Locate the cell with the specified text and output its (X, Y) center coordinate. 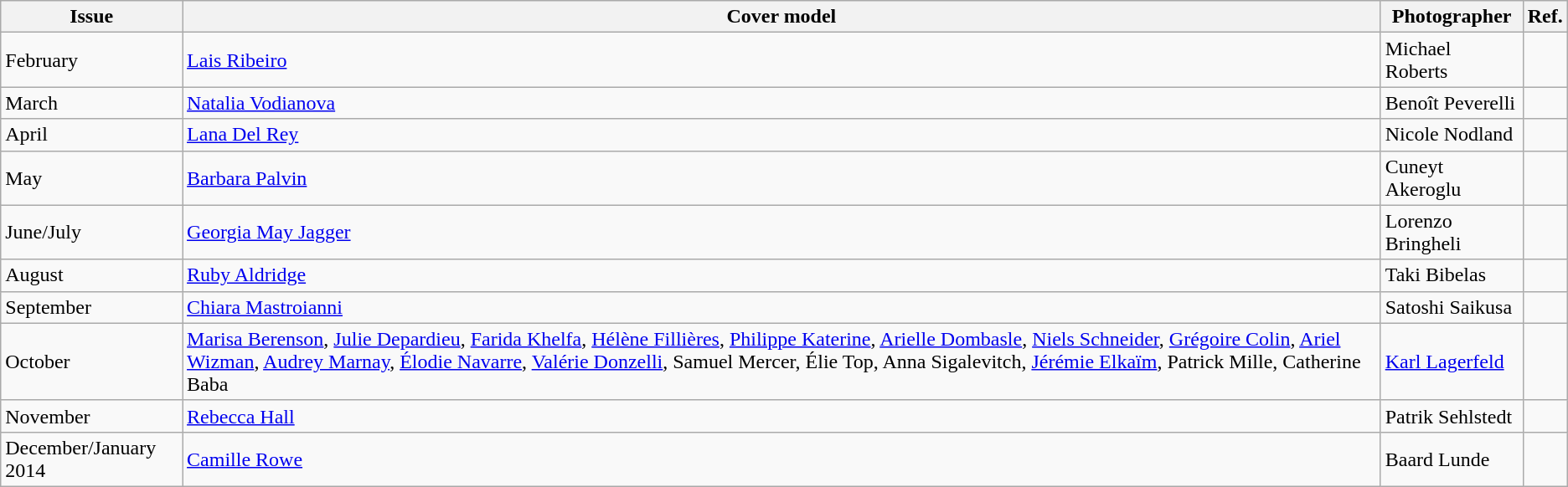
November (92, 416)
Lorenzo Bringheli (1452, 233)
April (92, 135)
June/July (92, 233)
March (92, 103)
Lana Del Rey (782, 135)
Ref. (1545, 17)
Barbara Palvin (782, 177)
Ruby Aldridge (782, 275)
Photographer (1452, 17)
Cuneyt Akeroglu (1452, 177)
Cover model (782, 17)
February (92, 60)
December/January 2014 (92, 459)
September (92, 307)
Natalia Vodianova (782, 103)
Georgia May Jagger (782, 233)
Camille Rowe (782, 459)
August (92, 275)
Benoît Peverelli (1452, 103)
Satoshi Saikusa (1452, 307)
Rebecca Hall (782, 416)
Chiara Mastroianni (782, 307)
Taki Bibelas (1452, 275)
Patrik Sehlstedt (1452, 416)
Baard Lunde (1452, 459)
Nicole Nodland (1452, 135)
Karl Lagerfeld (1452, 361)
October (92, 361)
May (92, 177)
Lais Ribeiro (782, 60)
Michael Roberts (1452, 60)
Issue (92, 17)
